Provide the (X, Y) coordinate of the cell's center where the given text is located.  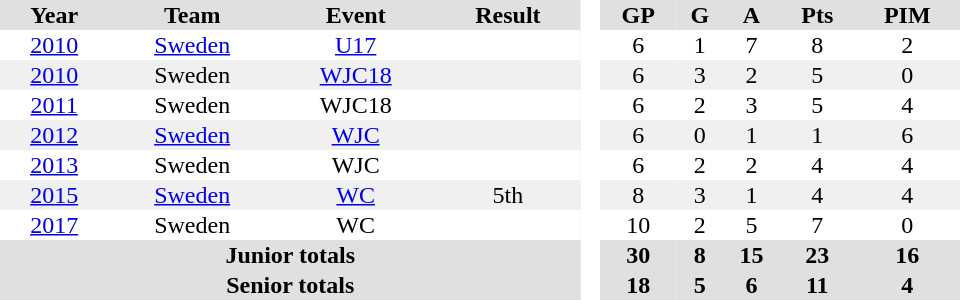
Event (356, 15)
GP (638, 15)
5th (508, 195)
G (700, 15)
Team (192, 15)
11 (817, 285)
PIM (907, 15)
Pts (817, 15)
2012 (54, 135)
18 (638, 285)
10 (638, 225)
30 (638, 255)
16 (907, 255)
2013 (54, 165)
2011 (54, 105)
U17 (356, 45)
2015 (54, 195)
Senior totals (290, 285)
A (752, 15)
Result (508, 15)
15 (752, 255)
2017 (54, 225)
Junior totals (290, 255)
23 (817, 255)
Year (54, 15)
